Identify which cell holds the provided text, then report its (X, Y) central coordinate. 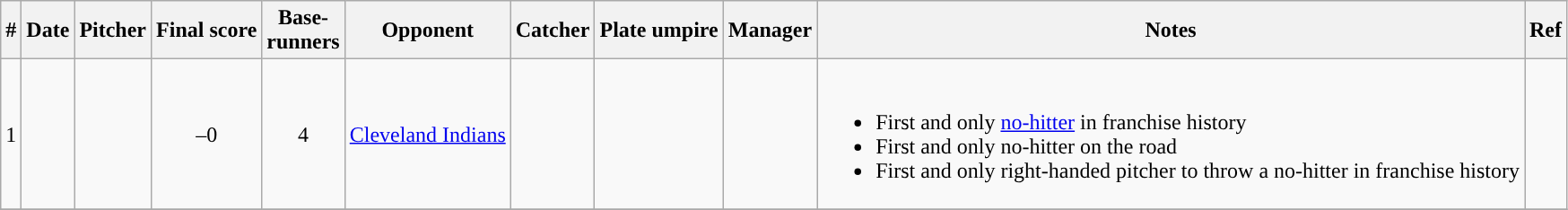
Base-runners (303, 31)
Final score (206, 31)
# (11, 31)
Catcher (553, 31)
Plate umpire (658, 31)
4 (303, 135)
Cleveland Indians (427, 135)
Opponent (427, 31)
Ref (1546, 31)
1 (11, 135)
Notes (1172, 31)
Date (48, 31)
Manager (770, 31)
–0 (206, 135)
Pitcher (113, 31)
